Determine the (X, Y) coordinate at the center of the cell enclosing the given text.  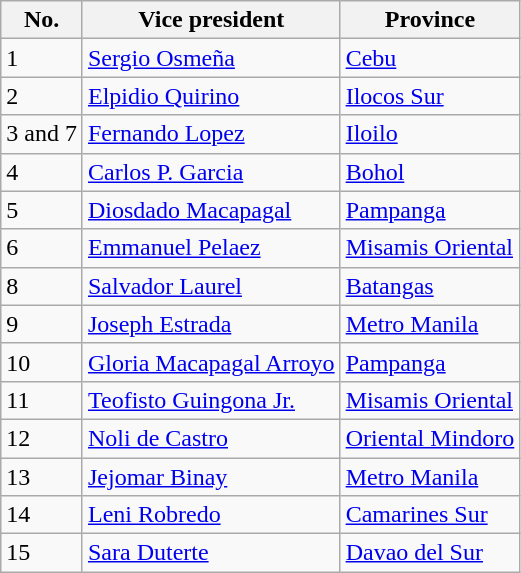
Vice president (211, 20)
2 (42, 96)
Jejomar Binay (211, 477)
10 (42, 362)
Batangas (430, 286)
Diosdado Macapagal (211, 210)
Sergio Osmeña (211, 58)
Cebu (430, 58)
3 and 7 (42, 134)
Camarines Sur (430, 515)
1 (42, 58)
Bohol (430, 172)
9 (42, 324)
Davao del Sur (430, 553)
Carlos P. Garcia (211, 172)
Gloria Macapagal Arroyo (211, 362)
No. (42, 20)
8 (42, 286)
13 (42, 477)
Noli de Castro (211, 438)
Leni Robredo (211, 515)
6 (42, 248)
14 (42, 515)
4 (42, 172)
Oriental Mindoro (430, 438)
12 (42, 438)
Sara Duterte (211, 553)
Fernando Lopez (211, 134)
11 (42, 400)
Province (430, 20)
Teofisto Guingona Jr. (211, 400)
Elpidio Quirino (211, 96)
Joseph Estrada (211, 324)
Emmanuel Pelaez (211, 248)
15 (42, 553)
Iloilo (430, 134)
Salvador Laurel (211, 286)
Ilocos Sur (430, 96)
5 (42, 210)
